Return the (X, Y) coordinate for the center point of the cell that contains the specified text.  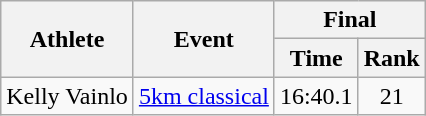
Rank (392, 58)
Athlete (68, 39)
21 (392, 96)
16:40.1 (316, 96)
Kelly Vainlo (68, 96)
Time (316, 58)
Final (350, 20)
Event (204, 39)
5km classical (204, 96)
